Extract the (x, y) coordinate from the center of the cell holding the provided text.  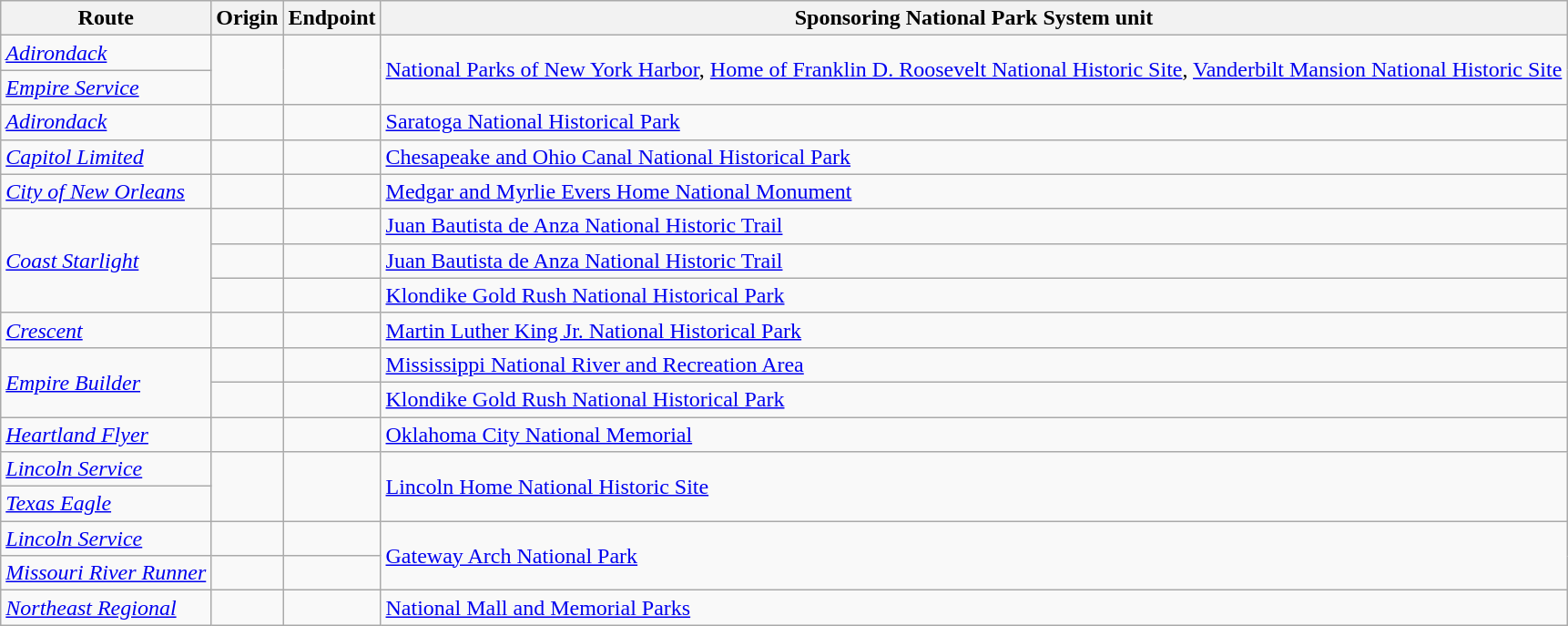
Texas Eagle (106, 504)
Medgar and Myrlie Evers Home National Monument (974, 191)
Heartland Flyer (106, 435)
National Mall and Memorial Parks (974, 608)
Origin (248, 18)
National Parks of New York Harbor, Home of Franklin D. Roosevelt National Historic Site, Vanderbilt Mansion National Historic Site (974, 70)
Mississippi National River and Recreation Area (974, 364)
Chesapeake and Ohio Canal National Historical Park (974, 157)
Crescent (106, 330)
Saratoga National Historical Park (974, 122)
Empire Service (106, 87)
Northeast Regional (106, 608)
Route (106, 18)
Gateway Arch National Park (974, 556)
Lincoln Home National Historic Site (974, 487)
Coast Starlight (106, 261)
Missouri River Runner (106, 573)
Capitol Limited (106, 157)
Sponsoring National Park System unit (974, 18)
Empire Builder (106, 382)
Oklahoma City National Memorial (974, 435)
Martin Luther King Jr. National Historical Park (974, 330)
City of New Orleans (106, 191)
Endpoint (331, 18)
